Scan for the cell matching the given text and deliver its [x, y] coordinate at center. 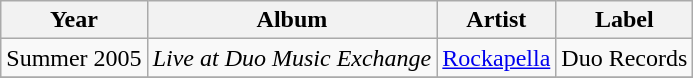
Label [624, 20]
Summer 2005 [74, 58]
Rockapella [496, 58]
Duo Records [624, 58]
Year [74, 20]
Album [292, 20]
Live at Duo Music Exchange [292, 58]
Artist [496, 20]
